For the text-containing cell, return its midpoint in [x, y] coordinate format. 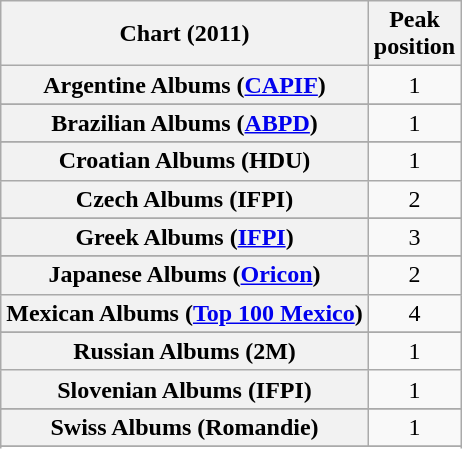
3 [414, 237]
Argentine Albums (CAPIF) [185, 85]
Chart (2011) [185, 34]
Croatian Albums (HDU) [185, 161]
Russian Albums (2M) [185, 351]
Swiss Albums (Romandie) [185, 427]
Mexican Albums (Top 100 Mexico) [185, 313]
4 [414, 313]
Czech Albums (IFPI) [185, 199]
Japanese Albums (Oricon) [185, 275]
Brazilian Albums (ABPD) [185, 123]
Peakposition [414, 34]
Slovenian Albums (IFPI) [185, 389]
Greek Albums (IFPI) [185, 237]
